Return (x, y) of the center of cell containing provided text 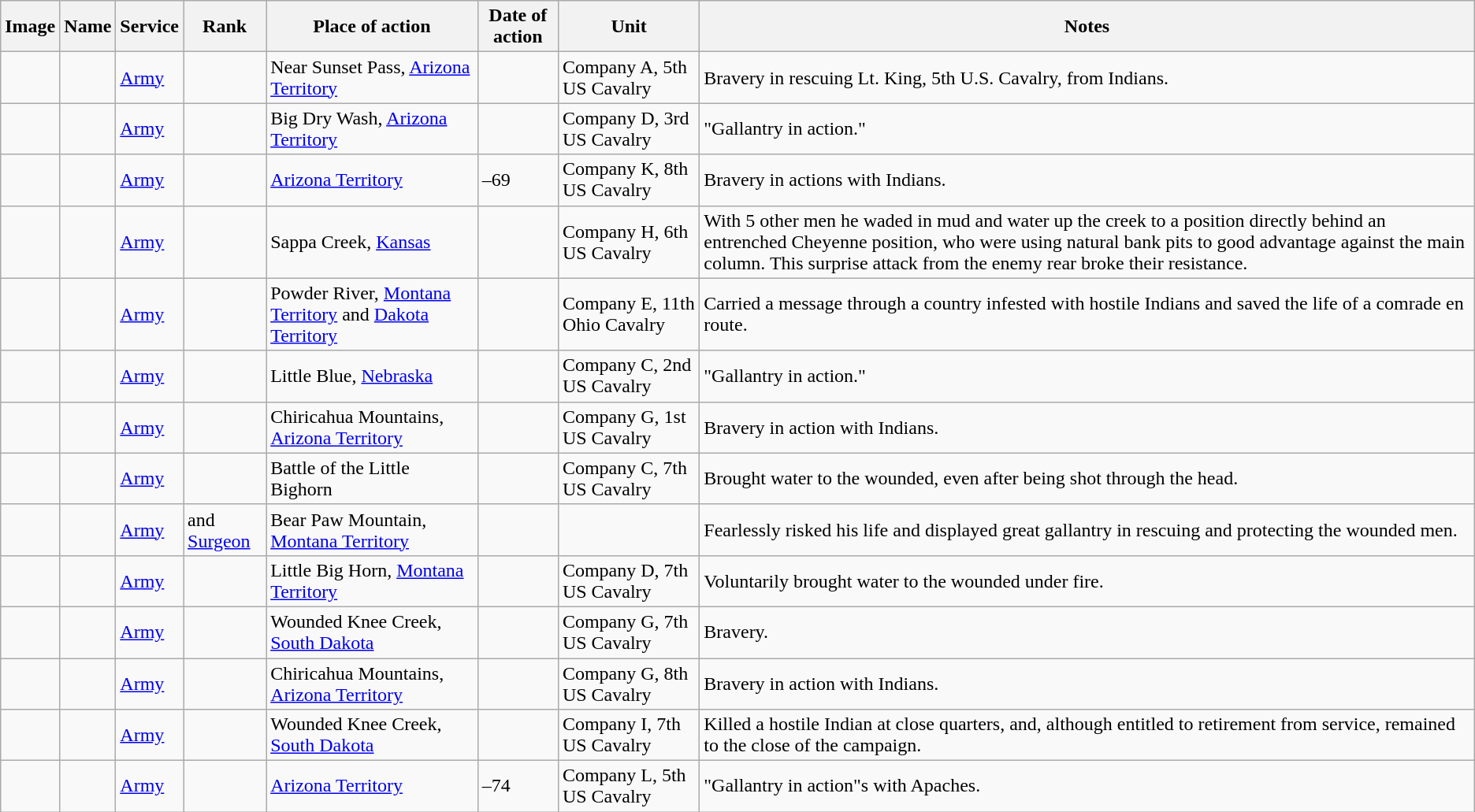
Image (30, 27)
Date of action (518, 27)
Company A, 5th US Cavalry (629, 77)
Rank (225, 27)
Company G, 7th US Cavalry (629, 632)
Company K, 8th US Cavalry (629, 180)
Company D, 3rd US Cavalry (629, 129)
Company G, 8th US Cavalry (629, 684)
Voluntarily brought water to the wounded under fire. (1087, 581)
Killed a hostile Indian at close quarters, and, although entitled to retirement from service, remained to the close of the campaign. (1087, 736)
Fearlessly risked his life and displayed great gallantry in rescuing and protecting the wounded men. (1087, 529)
Name (88, 27)
–74 (518, 786)
Near Sunset Pass, Arizona Territory (372, 77)
Service (150, 27)
Company G, 1st US Cavalry (629, 427)
Powder River, Montana Territory and Dakota Territory (372, 314)
Battle of the Little Bighorn (372, 479)
–69 (518, 180)
Company H, 6th US Cavalry (629, 242)
Company D, 7th US Cavalry (629, 581)
Company C, 7th US Cavalry (629, 479)
Bear Paw Mountain, Montana Territory (372, 529)
Company C, 2nd US Cavalry (629, 376)
Brought water to the wounded, even after being shot through the head. (1087, 479)
Company I, 7th US Cavalry (629, 736)
Company E, 11th Ohio Cavalry (629, 314)
Place of action (372, 27)
Little Blue, Nebraska (372, 376)
Bravery. (1087, 632)
Little Big Horn, Montana Territory (372, 581)
"Gallantry in action"s with Apaches. (1087, 786)
Notes (1087, 27)
Company L, 5th US Cavalry (629, 786)
Bravery in rescuing Lt. King, 5th U.S. Cavalry, from Indians. (1087, 77)
Carried a message through a country infested with hostile Indians and saved the life of a comrade en route. (1087, 314)
Sappa Creek, Kansas (372, 242)
Bravery in actions with Indians. (1087, 180)
and Surgeon (225, 529)
Big Dry Wash, Arizona Territory (372, 129)
Unit (629, 27)
